Provide the [X, Y] coordinate of the cell's center where the given text is located.  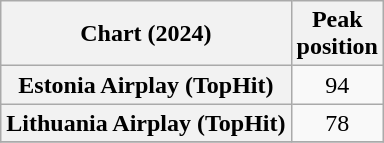
Peakposition [337, 34]
78 [337, 123]
Chart (2024) [146, 34]
Estonia Airplay (TopHit) [146, 85]
Lithuania Airplay (TopHit) [146, 123]
94 [337, 85]
